Search for the cell housing the specified text and yield its (X, Y) center coordinate. 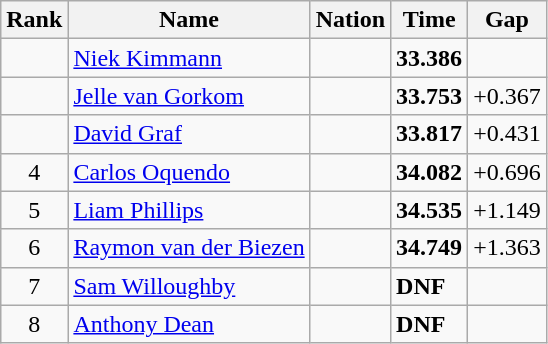
Liam Phillips (189, 210)
Nation (350, 20)
Carlos Oquendo (189, 172)
33.386 (430, 58)
David Graf (189, 134)
6 (34, 248)
4 (34, 172)
Gap (508, 20)
+1.149 (508, 210)
8 (34, 324)
7 (34, 286)
Time (430, 20)
Name (189, 20)
33.817 (430, 134)
+0.696 (508, 172)
Sam Willoughby (189, 286)
Rank (34, 20)
Raymon van der Biezen (189, 248)
34.749 (430, 248)
+0.431 (508, 134)
Jelle van Gorkom (189, 96)
5 (34, 210)
+0.367 (508, 96)
Niek Kimmann (189, 58)
Anthony Dean (189, 324)
34.535 (430, 210)
+1.363 (508, 248)
34.082 (430, 172)
33.753 (430, 96)
